Pinpoint the cell where the given text exists, returning its [X, Y] midpoint coordinate. 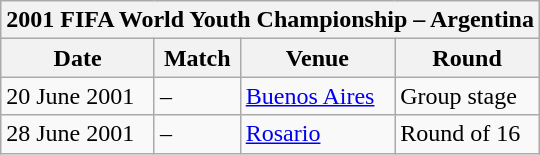
Date [78, 58]
Venue [317, 58]
Group stage [468, 96]
Buenos Aires [317, 96]
2001 FIFA World Youth Championship – Argentina [270, 20]
28 June 2001 [78, 134]
Round [468, 58]
Match [197, 58]
20 June 2001 [78, 96]
Round of 16 [468, 134]
Rosario [317, 134]
